Return the [X, Y] coordinate for the center point of the cell that contains the specified text.  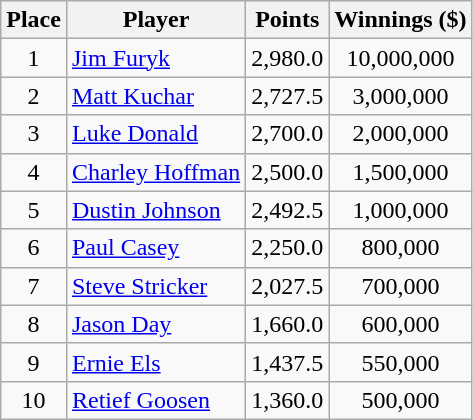
2,500.0 [288, 172]
10,000,000 [400, 58]
Place [34, 20]
2,250.0 [288, 248]
1,000,000 [400, 210]
Charley Hoffman [156, 172]
5 [34, 210]
3 [34, 134]
2,727.5 [288, 96]
1,437.5 [288, 362]
7 [34, 286]
Points [288, 20]
6 [34, 248]
2,000,000 [400, 134]
1,360.0 [288, 400]
1 [34, 58]
Jason Day [156, 324]
Jim Furyk [156, 58]
8 [34, 324]
Luke Donald [156, 134]
1,500,000 [400, 172]
800,000 [400, 248]
Matt Kuchar [156, 96]
600,000 [400, 324]
2 [34, 96]
Steve Stricker [156, 286]
Winnings ($) [400, 20]
2,027.5 [288, 286]
2,700.0 [288, 134]
1,660.0 [288, 324]
2,492.5 [288, 210]
Dustin Johnson [156, 210]
Paul Casey [156, 248]
Ernie Els [156, 362]
4 [34, 172]
Player [156, 20]
10 [34, 400]
3,000,000 [400, 96]
9 [34, 362]
700,000 [400, 286]
500,000 [400, 400]
550,000 [400, 362]
Retief Goosen [156, 400]
2,980.0 [288, 58]
